Scan for the cell matching the given text and deliver its (X, Y) coordinate at center. 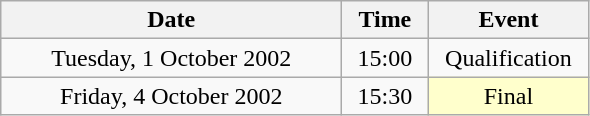
Date (172, 20)
Event (508, 20)
15:30 (385, 96)
Final (508, 96)
Time (385, 20)
Qualification (508, 58)
Friday, 4 October 2002 (172, 96)
15:00 (385, 58)
Tuesday, 1 October 2002 (172, 58)
